Provide the [X, Y] coordinate of the cell's center where the given text is located.  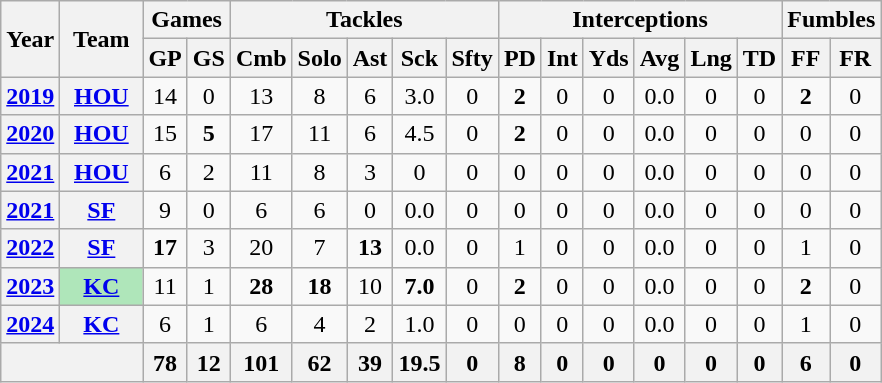
Games [186, 20]
Year [30, 39]
FF [806, 58]
Fumbles [832, 20]
62 [320, 362]
15 [165, 134]
Sfty [472, 58]
1.0 [420, 324]
4.5 [420, 134]
Interceptions [640, 20]
Ast [370, 58]
19.5 [420, 362]
4 [320, 324]
78 [165, 362]
FR [856, 58]
2020 [30, 134]
2022 [30, 248]
28 [261, 286]
Lng [711, 58]
Team [102, 39]
Avg [660, 58]
Int [562, 58]
12 [208, 362]
5 [208, 134]
20 [261, 248]
101 [261, 362]
Solo [320, 58]
Cmb [261, 58]
2023 [30, 286]
GS [208, 58]
7.0 [420, 286]
GP [165, 58]
2019 [30, 96]
7 [320, 248]
PD [520, 58]
TD [759, 58]
10 [370, 286]
2024 [30, 324]
Sck [420, 58]
39 [370, 362]
Tackles [364, 20]
14 [165, 96]
9 [165, 210]
Yds [608, 58]
3.0 [420, 96]
18 [320, 286]
